Detect which cell encompasses the target text, then output its (x, y) center coordinate. 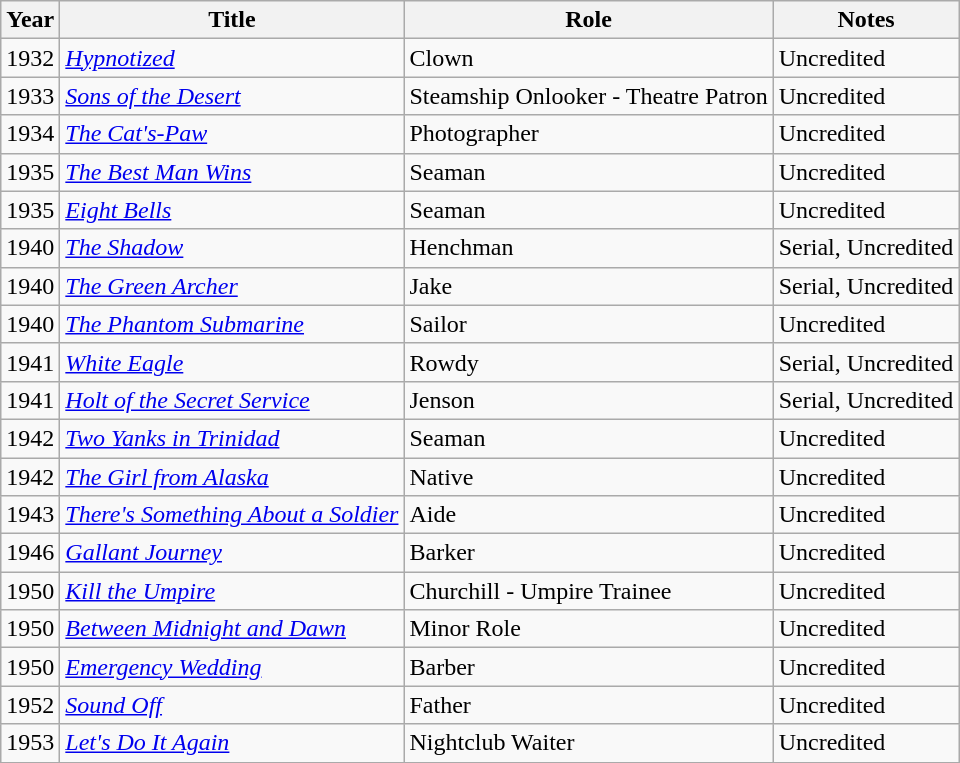
Photographer (588, 134)
Barker (588, 553)
1943 (30, 515)
Native (588, 477)
Hypnotized (232, 58)
Emergency Wedding (232, 667)
Let's Do It Again (232, 743)
Henchman (588, 248)
Holt of the Secret Service (232, 400)
Sound Off (232, 705)
Steamship Onlooker - Theatre Patron (588, 96)
The Best Man Wins (232, 172)
Role (588, 20)
Sons of the Desert (232, 96)
Two Yanks in Trinidad (232, 438)
The Shadow (232, 248)
Minor Role (588, 629)
1946 (30, 553)
Eight Bells (232, 210)
1953 (30, 743)
Between Midnight and Dawn (232, 629)
Churchill - Umpire Trainee (588, 591)
There's Something About a Soldier (232, 515)
The Phantom Submarine (232, 324)
Jenson (588, 400)
1952 (30, 705)
Father (588, 705)
The Green Archer (232, 286)
Aide (588, 515)
1933 (30, 96)
Notes (866, 20)
White Eagle (232, 362)
The Cat's-Paw (232, 134)
Sailor (588, 324)
Title (232, 20)
Gallant Journey (232, 553)
Jake (588, 286)
1934 (30, 134)
Rowdy (588, 362)
Barber (588, 667)
Kill the Umpire (232, 591)
The Girl from Alaska (232, 477)
Year (30, 20)
1932 (30, 58)
Nightclub Waiter (588, 743)
Clown (588, 58)
